Capture the cell that displays the provided text and extract its (x, y) central coordinate. 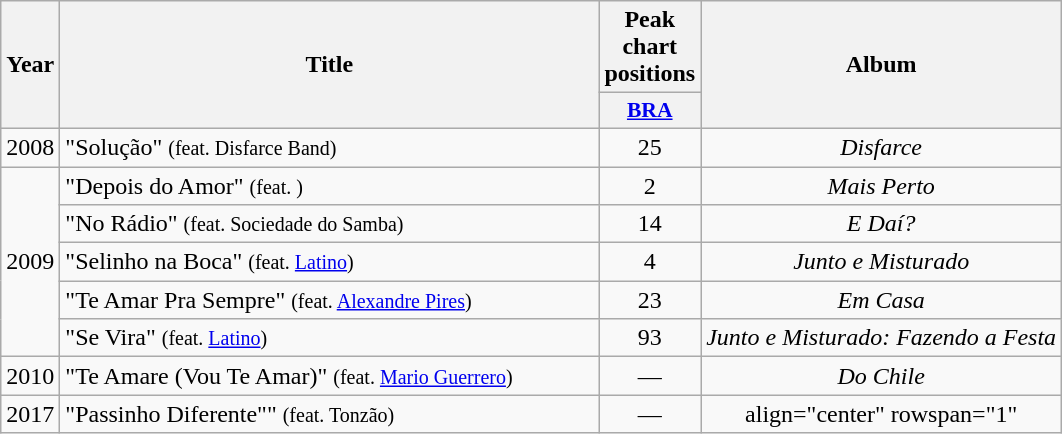
Junto e Misturado: Fazendo a Festa (882, 338)
23 (650, 300)
Mais Perto (882, 185)
14 (650, 224)
"Solução" (feat. Disfarce Band) (330, 147)
Year (30, 65)
Title (330, 65)
Album (882, 65)
"Passinho Diferente"" (feat. Tonzão) (330, 414)
Disfarce (882, 147)
"Te Amar Pra Sempre" (feat. Alexandre Pires) (330, 300)
Do Chile (882, 376)
"Depois do Amor" (feat. ) (330, 185)
align="center" rowspan="1" (882, 414)
"No Rádio" (feat. Sociedade do Samba) (330, 224)
93 (650, 338)
Em Casa (882, 300)
"Se Vira" (feat. Latino) (330, 338)
BRA (650, 111)
"Te Amare (Vou Te Amar)" (feat. Mario Guerrero) (330, 376)
Peak chart positions (650, 47)
2010 (30, 376)
2 (650, 185)
2008 (30, 147)
2017 (30, 414)
"Selinho na Boca" (feat. Latino) (330, 262)
25 (650, 147)
Junto e Misturado (882, 262)
2009 (30, 261)
E Daí? (882, 224)
4 (650, 262)
